Identify which cell holds the provided text, then report its [x, y] central coordinate. 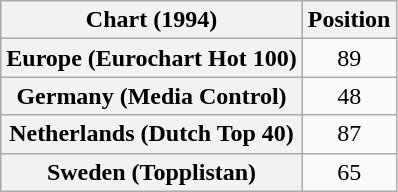
Chart (1994) [152, 20]
Germany (Media Control) [152, 96]
48 [349, 96]
Sweden (Topplistan) [152, 172]
Netherlands (Dutch Top 40) [152, 134]
87 [349, 134]
65 [349, 172]
Position [349, 20]
Europe (Eurochart Hot 100) [152, 58]
89 [349, 58]
